Capture the cell that displays the provided text and extract its (X, Y) central coordinate. 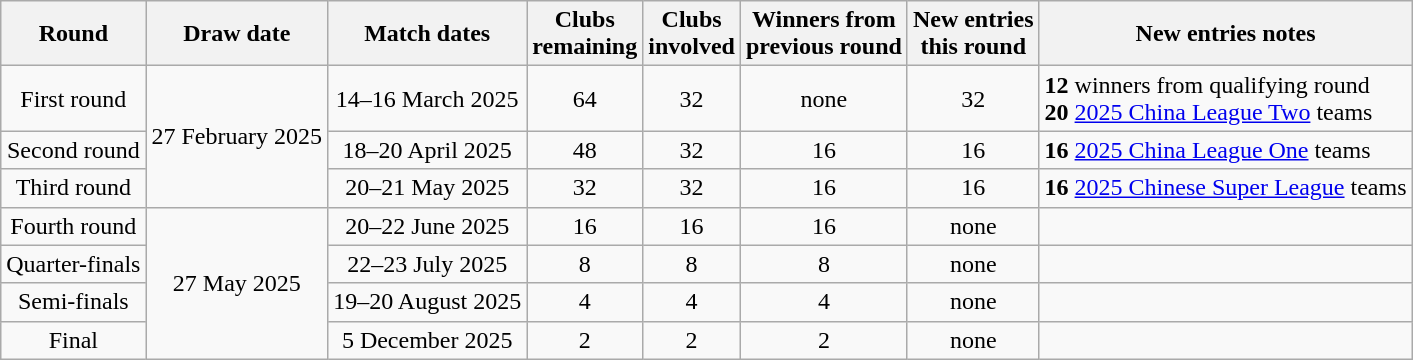
Clubsinvolved (692, 34)
Fourth round (74, 226)
New entriesthis round (973, 34)
First round (74, 98)
20–21 May 2025 (428, 188)
20–22 June 2025 (428, 226)
5 December 2025 (428, 340)
Clubsremaining (585, 34)
16 2025 China League One teams (1226, 150)
22–23 July 2025 (428, 264)
12 winners from qualifying round20 2025 China League Two teams (1226, 98)
Second round (74, 150)
48 (585, 150)
27 February 2025 (237, 136)
Semi-finals (74, 302)
Match dates (428, 34)
14–16 March 2025 (428, 98)
Quarter-finals (74, 264)
Winners fromprevious round (824, 34)
Round (74, 34)
Draw date (237, 34)
64 (585, 98)
Third round (74, 188)
16 2025 Chinese Super League teams (1226, 188)
19–20 August 2025 (428, 302)
Final (74, 340)
New entries notes (1226, 34)
18–20 April 2025 (428, 150)
27 May 2025 (237, 283)
